Return [X, Y] of the center of cell containing provided text 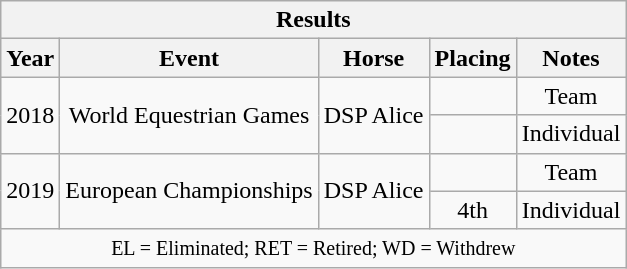
2019 [30, 191]
World Equestrian Games [189, 115]
Placing [472, 58]
2018 [30, 115]
Results [314, 20]
4th [472, 210]
Horse [374, 58]
European Championships [189, 191]
Event [189, 58]
Year [30, 58]
EL = Eliminated; RET = Retired; WD = Withdrew [314, 248]
Notes [571, 58]
